Provide the (X, Y) coordinate of the cell's center where the given text is located.  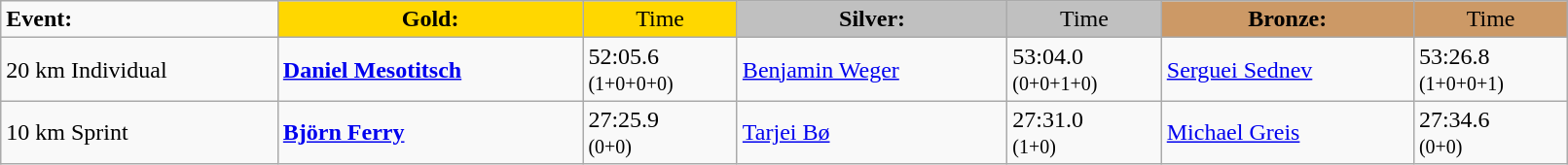
53:04.0(0+0+1+0) (1084, 70)
Benjamin Weger (872, 70)
Silver: (872, 19)
Tarjei Bø (872, 132)
Daniel Mesotitsch (430, 70)
Gold: (430, 19)
20 km Individual (140, 70)
10 km Sprint (140, 132)
52:05.6(1+0+0+0) (660, 70)
Björn Ferry (430, 132)
27:34.6(0+0) (1490, 132)
Michael Greis (1287, 132)
Bronze: (1287, 19)
27:31.0(1+0) (1084, 132)
27:25.9(0+0) (660, 132)
Serguei Sednev (1287, 70)
53:26.8(1+0+0+1) (1490, 70)
Event: (140, 19)
